Detect which cell encompasses the target text, then output its [X, Y] center coordinate. 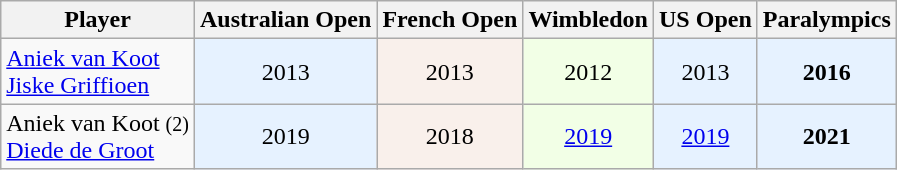
Australian Open [285, 20]
US Open [706, 20]
Player [98, 20]
Wimbledon [588, 20]
2018 [450, 136]
2021 [826, 136]
Aniek van Koot Jiske Griffioen [98, 72]
2012 [588, 72]
French Open [450, 20]
2016 [826, 72]
Aniek van Koot (2) Diede de Groot [98, 136]
Paralympics [826, 20]
